Search for the cell housing the specified text and yield its [x, y] center coordinate. 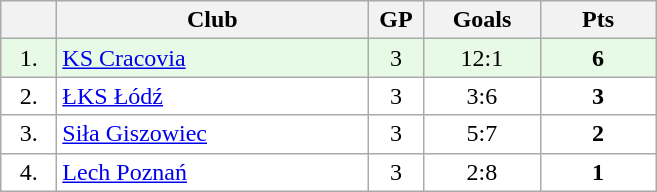
4. [29, 172]
3:6 [482, 96]
2 [598, 134]
2. [29, 96]
Club [212, 20]
3. [29, 134]
5:7 [482, 134]
KS Cracovia [212, 58]
Siła Giszowiec [212, 134]
2:8 [482, 172]
GP [396, 20]
Pts [598, 20]
Lech Poznań [212, 172]
6 [598, 58]
1 [598, 172]
Goals [482, 20]
1. [29, 58]
12:1 [482, 58]
ŁKS Łódź [212, 96]
